Find where the given text appears and provide that cell's center as [x, y] coordinate. 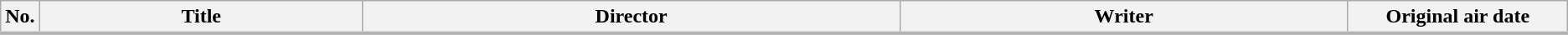
Writer [1124, 17]
Original air date [1457, 17]
Director [632, 17]
Title [201, 17]
No. [20, 17]
